Detect which cell encompasses the target text, then output its [X, Y] center coordinate. 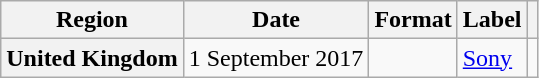
Region [92, 20]
United Kingdom [92, 58]
Sony [492, 58]
Format [413, 20]
Label [492, 20]
1 September 2017 [276, 58]
Date [276, 20]
